Determine the [X, Y] coordinate at the center of the cell enclosing the given text.  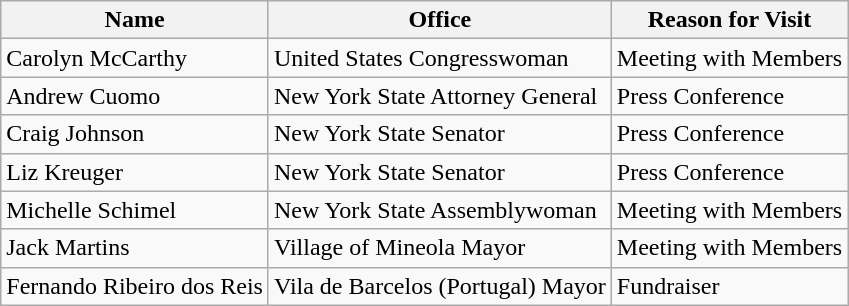
Office [440, 20]
United States Congresswoman [440, 58]
Fernando Ribeiro dos Reis [135, 286]
Carolyn McCarthy [135, 58]
Vila de Barcelos (Portugal) Mayor [440, 286]
Name [135, 20]
New York State Assemblywoman [440, 210]
Liz Kreuger [135, 172]
New York State Attorney General [440, 96]
Michelle Schimel [135, 210]
Fundraiser [729, 286]
Jack Martins [135, 248]
Village of Mineola Mayor [440, 248]
Craig Johnson [135, 134]
Andrew Cuomo [135, 96]
Reason for Visit [729, 20]
